Return [X, Y] of the center of cell containing provided text 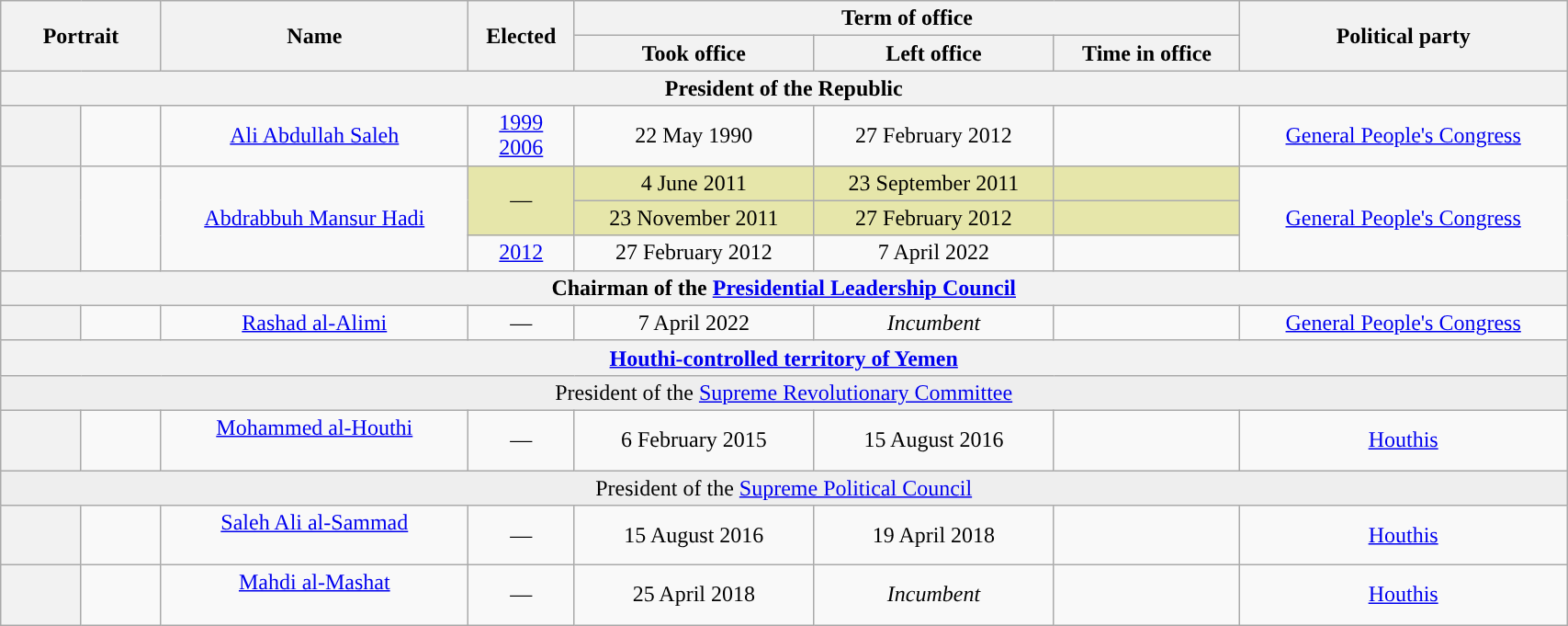
Term of office [907, 18]
Took office [694, 53]
President of the Republic [784, 88]
23 September 2011 [933, 183]
2012 [521, 253]
President of the Supreme Revolutionary Committee [784, 393]
Houthi-controlled territory of Yemen [784, 358]
4 June 2011 [694, 183]
Elected [521, 36]
22 May 1990 [694, 136]
President of the Supreme Political Council [784, 488]
6 February 2015 [694, 439]
Mohammed al-Houthi [314, 439]
Time in office [1146, 53]
Portrait [81, 36]
25 April 2018 [694, 596]
Mahdi al-Mashat [314, 596]
Saleh Ali al-Sammad [314, 535]
Rashad al-Alimi [314, 323]
Ali Abdullah Saleh [314, 136]
23 November 2011 [694, 218]
19 April 2018 [933, 535]
19992006 [521, 136]
Abdrabbuh Mansur Hadi [314, 218]
Left office [933, 53]
Name [314, 36]
Political party [1404, 36]
Chairman of the Presidential Leadership Council [784, 288]
